Return the [X, Y] coordinate for the center point of the cell that contains the specified text.  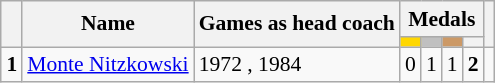
1972 , 1984 [297, 65]
Name [108, 24]
0 [410, 65]
Medals [442, 19]
Monte Nitzkowski [108, 65]
Games as head coach [297, 24]
2 [474, 65]
